Detect which cell encompasses the target text, then output its [X, Y] center coordinate. 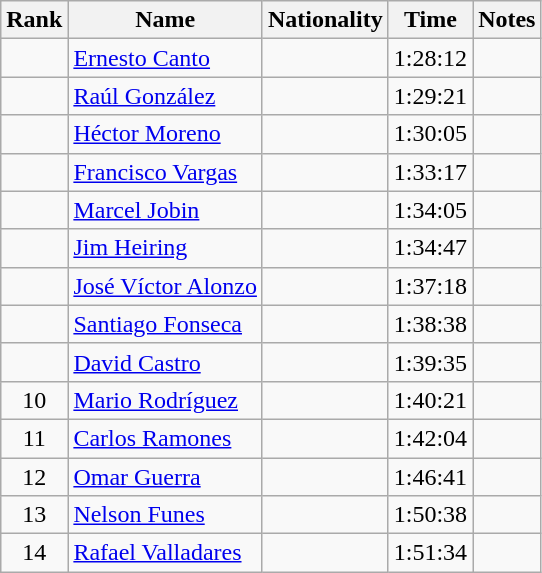
Héctor Moreno [166, 134]
Notes [507, 20]
1:30:05 [430, 134]
Omar Guerra [166, 477]
14 [34, 553]
Nelson Funes [166, 515]
1:40:21 [430, 400]
Name [166, 20]
1:51:34 [430, 553]
1:37:18 [430, 286]
Jim Heiring [166, 248]
1:28:12 [430, 58]
Time [430, 20]
1:29:21 [430, 96]
Mario Rodríguez [166, 400]
11 [34, 438]
1:38:38 [430, 324]
Santiago Fonseca [166, 324]
Francisco Vargas [166, 172]
1:46:41 [430, 477]
Rank [34, 20]
José Víctor Alonzo [166, 286]
Ernesto Canto [166, 58]
10 [34, 400]
1:33:17 [430, 172]
Nationality [325, 20]
David Castro [166, 362]
Carlos Ramones [166, 438]
1:34:47 [430, 248]
1:50:38 [430, 515]
1:34:05 [430, 210]
1:42:04 [430, 438]
Rafael Valladares [166, 553]
Marcel Jobin [166, 210]
12 [34, 477]
1:39:35 [430, 362]
13 [34, 515]
Raúl González [166, 96]
